Capture the cell that displays the provided text and extract its (X, Y) central coordinate. 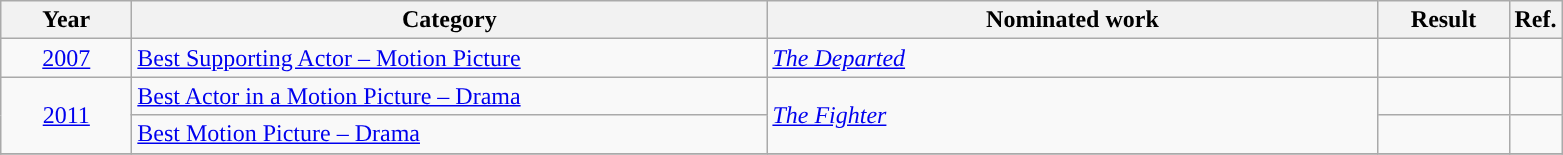
Nominated work (1072, 20)
Category (450, 20)
The Fighter (1072, 115)
Best Actor in a Motion Picture – Drama (450, 96)
Best Supporting Actor – Motion Picture (450, 58)
2007 (66, 58)
Ref. (1536, 20)
Best Motion Picture – Drama (450, 134)
Year (66, 20)
2011 (66, 115)
Result (1444, 20)
The Departed (1072, 58)
